Determine the (X, Y) coordinate at the center of the cell enclosing the given text.  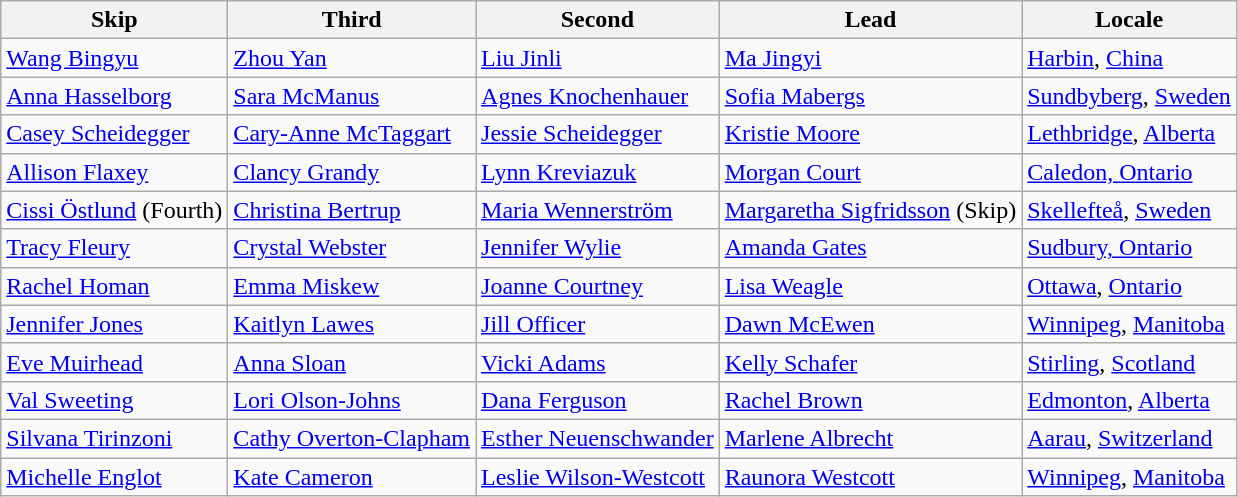
Second (598, 20)
Val Sweeting (114, 400)
Tracy Fleury (114, 248)
Casey Scheidegger (114, 134)
Zhou Yan (352, 58)
Locale (1130, 20)
Cathy Overton-Clapham (352, 438)
Dana Ferguson (598, 400)
Silvana Tirinzoni (114, 438)
Anna Sloan (352, 362)
Eve Muirhead (114, 362)
Ottawa, Ontario (1130, 286)
Lisa Weagle (870, 286)
Sundbyberg, Sweden (1130, 96)
Rachel Homan (114, 286)
Skip (114, 20)
Emma Miskew (352, 286)
Third (352, 20)
Kristie Moore (870, 134)
Jennifer Wylie (598, 248)
Maria Wennerström (598, 210)
Joanne Courtney (598, 286)
Jessie Scheidegger (598, 134)
Caledon, Ontario (1130, 172)
Harbin, China (1130, 58)
Agnes Knochenhauer (598, 96)
Lethbridge, Alberta (1130, 134)
Cary-Anne McTaggart (352, 134)
Kaitlyn Lawes (352, 324)
Liu Jinli (598, 58)
Cissi Östlund (Fourth) (114, 210)
Edmonton, Alberta (1130, 400)
Lori Olson-Johns (352, 400)
Vicki Adams (598, 362)
Esther Neuenschwander (598, 438)
Aarau, Switzerland (1130, 438)
Lynn Kreviazuk (598, 172)
Ma Jingyi (870, 58)
Clancy Grandy (352, 172)
Leslie Wilson-Westcott (598, 477)
Sofia Mabergs (870, 96)
Sudbury, Ontario (1130, 248)
Kate Cameron (352, 477)
Jill Officer (598, 324)
Raunora Westcott (870, 477)
Jennifer Jones (114, 324)
Amanda Gates (870, 248)
Dawn McEwen (870, 324)
Rachel Brown (870, 400)
Michelle Englot (114, 477)
Stirling, Scotland (1130, 362)
Skellefteå, Sweden (1130, 210)
Sara McManus (352, 96)
Kelly Schafer (870, 362)
Margaretha Sigfridsson (Skip) (870, 210)
Morgan Court (870, 172)
Christina Bertrup (352, 210)
Allison Flaxey (114, 172)
Anna Hasselborg (114, 96)
Marlene Albrecht (870, 438)
Lead (870, 20)
Crystal Webster (352, 248)
Wang Bingyu (114, 58)
